Return (X, Y) of the center of cell containing provided text 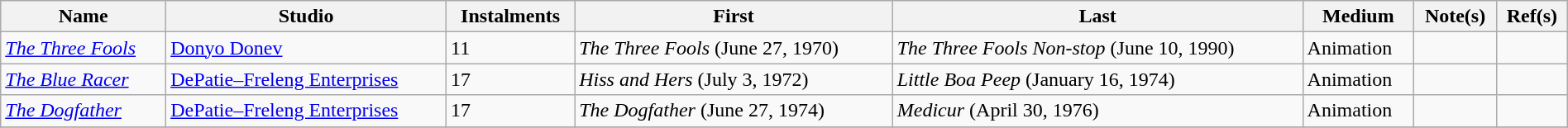
The Dogfather (84, 111)
The Three Fools (June 27, 1970) (734, 48)
Ref(s) (1532, 17)
The Three Fools (84, 48)
The Three Fools Non-stop (June 10, 1990) (1097, 48)
The Dogfather (June 27, 1974) (734, 111)
Hiss and Hers (July 3, 1972) (734, 79)
Little Boa Peep (January 16, 1974) (1097, 79)
Studio (306, 17)
First (734, 17)
11 (511, 48)
Donyo Donev (306, 48)
Instalments (511, 17)
Medicur (April 30, 1976) (1097, 111)
The Blue Racer (84, 79)
Last (1097, 17)
Note(s) (1456, 17)
Medium (1358, 17)
Name (84, 17)
